Return the (X, Y) coordinate for the center point of the cell that contains the specified text.  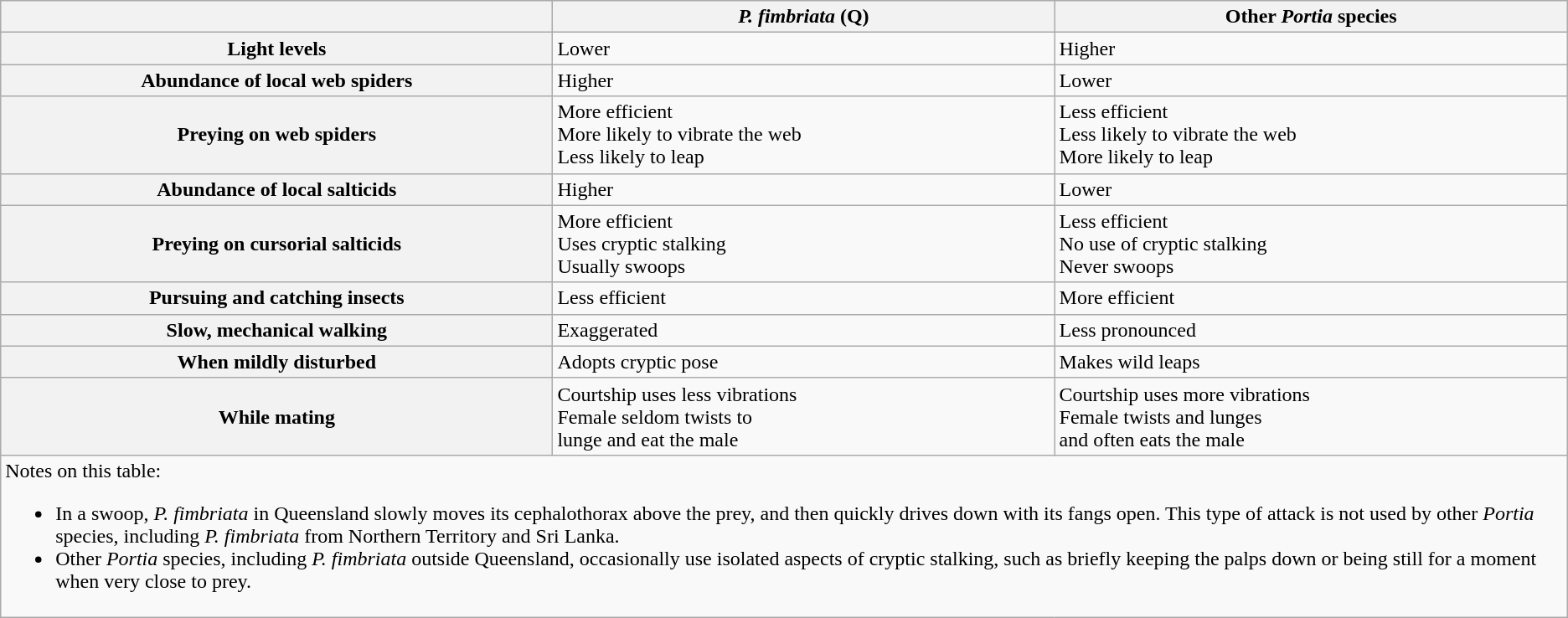
When mildly disturbed (276, 362)
Preying on cursorial salticids (276, 244)
Makes wild leaps (1311, 362)
Exaggerated (804, 330)
Courtship uses more vibrationsFemale twists and lunges and often eats the male (1311, 416)
More efficientUses cryptic stalkingUsually swoops (804, 244)
Less efficient (804, 298)
Pursuing and catching insects (276, 298)
Less efficientNo use of cryptic stalkingNever swoops (1311, 244)
More efficientMore likely to vibrate the webLess likely to leap (804, 135)
Slow, mechanical walking (276, 330)
Light levels (276, 49)
Less pronounced (1311, 330)
Abundance of local web spiders (276, 80)
Other Portia species (1311, 17)
Less efficientLess likely to vibrate the webMore likely to leap (1311, 135)
Courtship uses less vibrationsFemale seldom twists tolunge and eat the male (804, 416)
P. fimbriata (Q) (804, 17)
While mating (276, 416)
Abundance of local salticids (276, 189)
Preying on web spiders (276, 135)
Adopts cryptic pose (804, 362)
More efficient (1311, 298)
